Detect which cell encompasses the target text, then output its (X, Y) center coordinate. 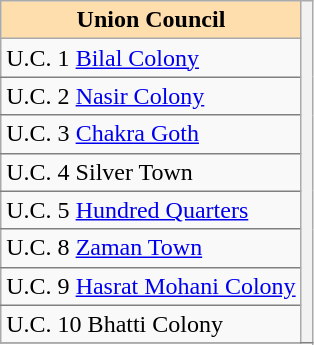
U.C. 1 Bilal Colony (151, 58)
U.C. 3 Chakra Goth (151, 134)
U.C. 2 Nasir Colony (151, 96)
U.C. 4 Silver Town (151, 172)
U.C. 8 Zaman Town (151, 248)
Union Council (151, 20)
U.C. 10 Bhatti Colony (151, 324)
U.C. 5 Hundred Quarters (151, 210)
U.C. 9 Hasrat Mohani Colony (151, 286)
